Extract the [x, y] coordinate from the center of the cell holding the provided text.  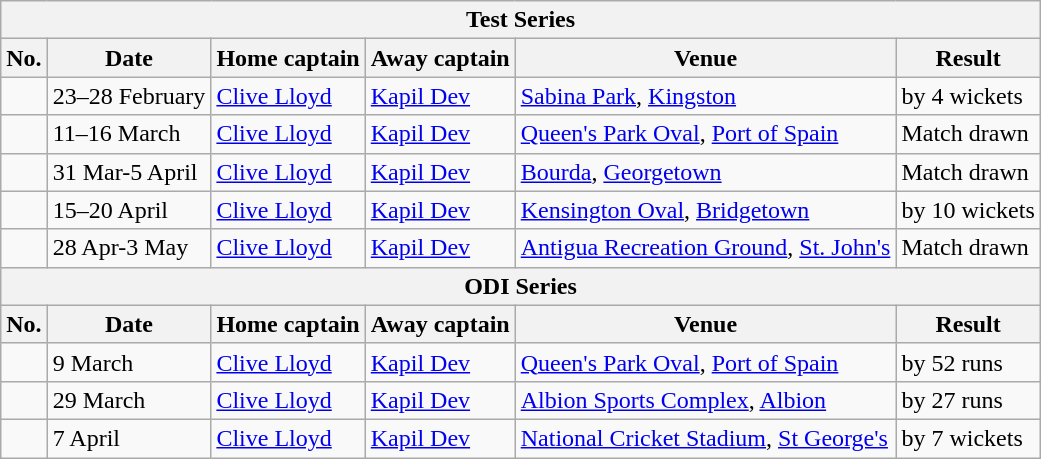
31 Mar-5 April [129, 172]
Kensington Oval, Bridgetown [706, 210]
11–16 March [129, 134]
Albion Sports Complex, Albion [706, 400]
ODI Series [521, 286]
by 27 runs [968, 400]
by 10 wickets [968, 210]
7 April [129, 438]
29 March [129, 400]
National Cricket Stadium, St George's [706, 438]
by 7 wickets [968, 438]
by 52 runs [968, 362]
Bourda, Georgetown [706, 172]
23–28 February [129, 96]
Test Series [521, 20]
15–20 April [129, 210]
Antigua Recreation Ground, St. John's [706, 248]
Sabina Park, Kingston [706, 96]
28 Apr-3 May [129, 248]
9 March [129, 362]
by 4 wickets [968, 96]
